Detect which cell encompasses the target text, then output its (X, Y) center coordinate. 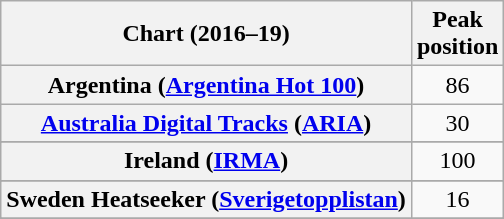
30 (457, 123)
Chart (2016–19) (206, 34)
100 (457, 161)
Peak position (457, 34)
86 (457, 85)
16 (457, 199)
Ireland (IRMA) (206, 161)
Argentina (Argentina Hot 100) (206, 85)
Australia Digital Tracks (ARIA) (206, 123)
Sweden Heatseeker (Sverigetopplistan) (206, 199)
